Return the [x, y] coordinate for the center point of the cell that contains the specified text.  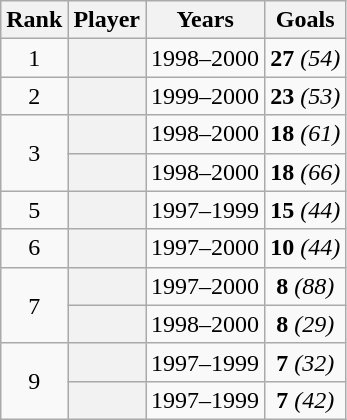
10 (44) [306, 248]
Rank [34, 20]
1999–2000 [206, 96]
6 [34, 248]
5 [34, 210]
7 [34, 305]
7 (32) [306, 362]
3 [34, 153]
7 (42) [306, 400]
Player [107, 20]
Goals [306, 20]
15 (44) [306, 210]
1 [34, 58]
9 [34, 381]
18 (61) [306, 134]
Years [206, 20]
8 (29) [306, 324]
18 (66) [306, 172]
23 (53) [306, 96]
2 [34, 96]
27 (54) [306, 58]
8 (88) [306, 286]
